From the cell containing the given text, extract its center point as (X, Y) coordinate. 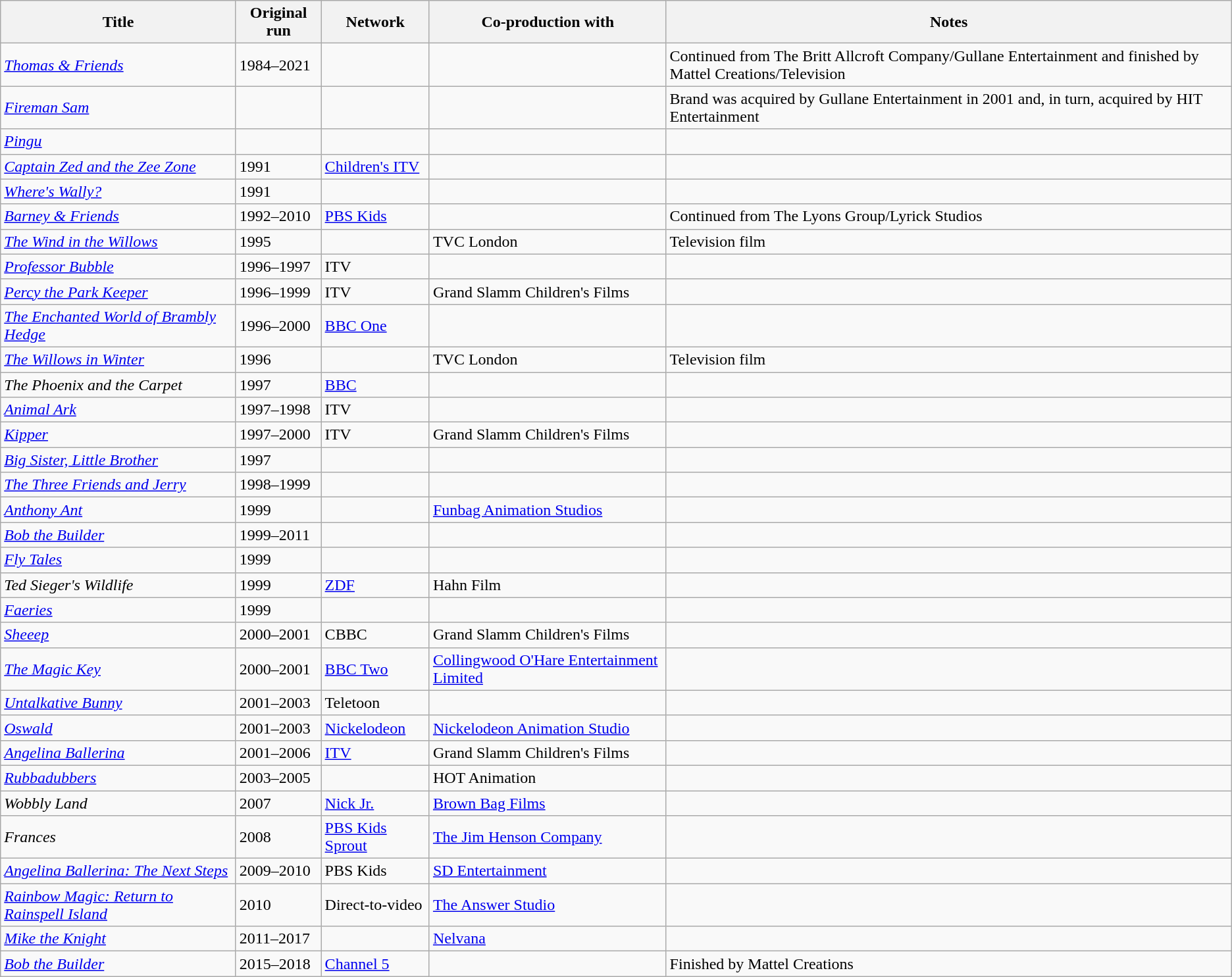
The Enchanted World of Brambly Hedge (118, 325)
Wobbly Land (118, 803)
Children's ITV (375, 166)
2003–2005 (278, 778)
2015–2018 (278, 964)
Faeries (118, 610)
Anthony Ant (118, 510)
The Three Friends and Jerry (118, 485)
1984–2021 (278, 64)
Mike the Knight (118, 939)
Big Sister, Little Brother (118, 460)
Funbag Animation Studios (548, 510)
Where's Wally? (118, 191)
Percy the Park Keeper (118, 291)
Channel 5 (375, 964)
2009–2010 (278, 871)
Brown Bag Films (548, 803)
Rainbow Magic: Return to Rainspell Island (118, 905)
1997–2000 (278, 435)
Notes (949, 22)
Nickelodeon (375, 728)
Angelina Ballerina (118, 753)
1996–1999 (278, 291)
Frances (118, 837)
Oswald (118, 728)
The Magic Key (118, 668)
Original run (278, 22)
Barney & Friends (118, 216)
The Wind in the Willows (118, 241)
Nelvana (548, 939)
The Jim Henson Company (548, 837)
CBBC (375, 635)
Rubbadubbers (118, 778)
Untalkative Bunny (118, 703)
BBC Two (375, 668)
1999–2011 (278, 535)
1998–1999 (278, 485)
BBC (375, 385)
PBS Kids Sprout (375, 837)
Kipper (118, 435)
2010 (278, 905)
Thomas & Friends (118, 64)
ZDF (375, 585)
HOT Animation (548, 778)
Brand was acquired by Gullane Entertainment in 2001 and, in turn, acquired by HIT Entertainment (949, 108)
1996 (278, 359)
Network (375, 22)
Teletoon (375, 703)
Animal Ark (118, 410)
Fly Tales (118, 560)
The Phoenix and the Carpet (118, 385)
BBC One (375, 325)
2007 (278, 803)
The Answer Studio (548, 905)
1996–1997 (278, 266)
Professor Bubble (118, 266)
Direct-to-video (375, 905)
Continued from The Britt Allcroft Company/Gullane Entertainment and finished by Mattel Creations/Television (949, 64)
Nickelodeon Animation Studio (548, 728)
Hahn Film (548, 585)
Co-production with (548, 22)
Captain Zed and the Zee Zone (118, 166)
1997–1998 (278, 410)
Fireman Sam (118, 108)
SD Entertainment (548, 871)
Nick Jr. (375, 803)
1996–2000 (278, 325)
Finished by Mattel Creations (949, 964)
2001–2006 (278, 753)
Pingu (118, 141)
Collingwood O'Hare Entertainment Limited (548, 668)
Sheeep (118, 635)
The Willows in Winter (118, 359)
Angelina Ballerina: The Next Steps (118, 871)
Continued from The Lyons Group/Lyrick Studios (949, 216)
2008 (278, 837)
1995 (278, 241)
1992–2010 (278, 216)
2011–2017 (278, 939)
Title (118, 22)
Ted Sieger's Wildlife (118, 585)
